Return [X, Y] of the center of cell containing provided text 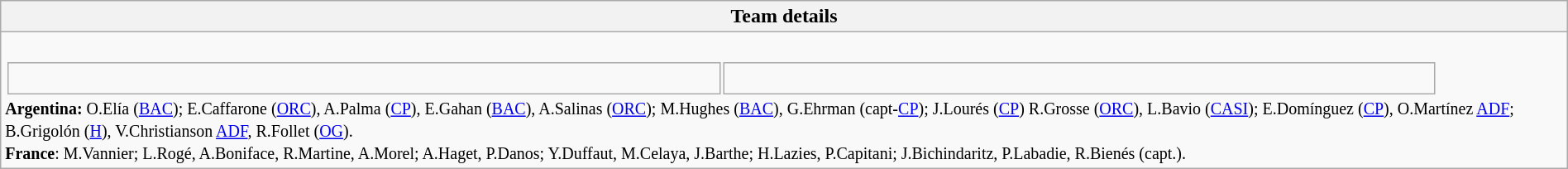
Team details [784, 17]
